Provide the (X, Y) coordinate of the cell's center where the given text is located.  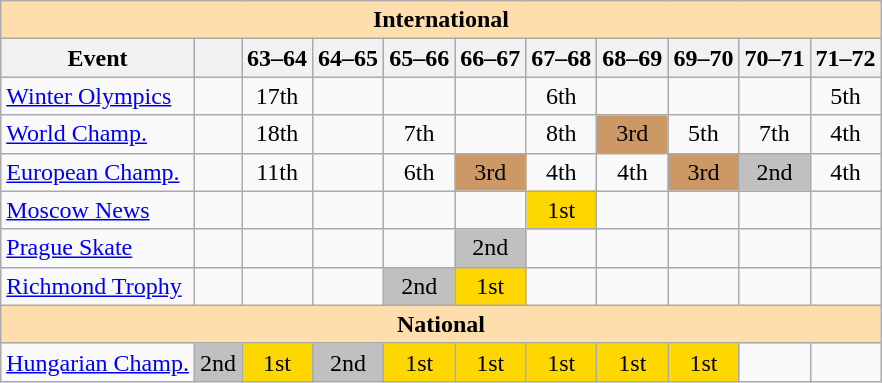
68–69 (632, 58)
66–67 (490, 58)
17th (278, 96)
Hungarian Champ. (98, 362)
International (441, 20)
National (441, 324)
European Champ. (98, 172)
Prague Skate (98, 248)
Winter Olympics (98, 96)
11th (278, 172)
Richmond Trophy (98, 286)
67–68 (562, 58)
63–64 (278, 58)
71–72 (846, 58)
Event (98, 58)
65–66 (420, 58)
18th (278, 134)
Moscow News (98, 210)
64–65 (348, 58)
70–71 (774, 58)
World Champ. (98, 134)
8th (562, 134)
69–70 (704, 58)
